Locate the cell with the specified text and output its [X, Y] center coordinate. 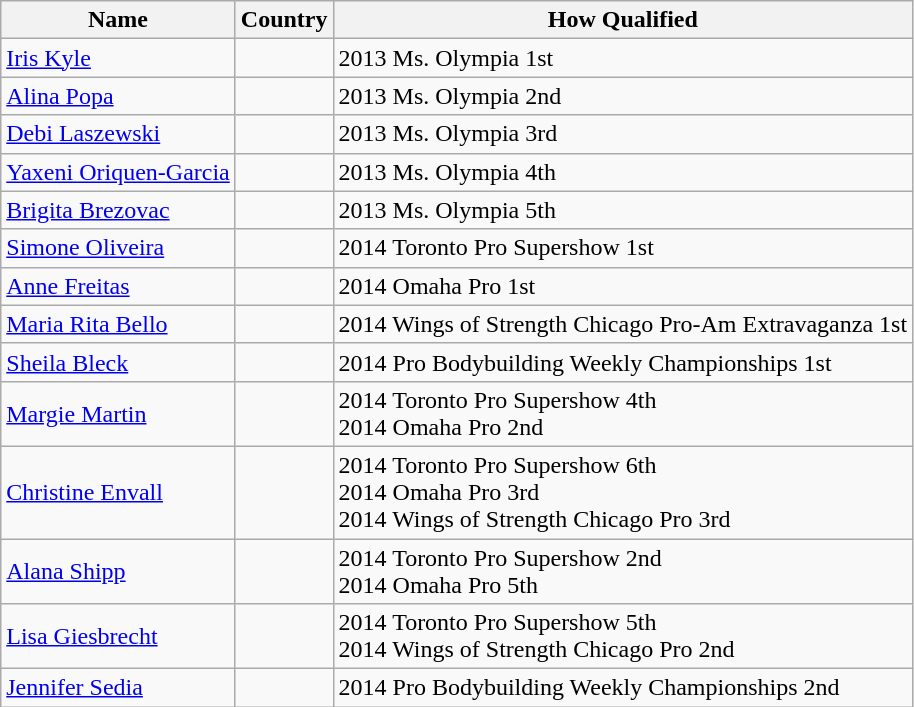
2014 Pro Bodybuilding Weekly Championships 1st [623, 362]
2013 Ms. Olympia 4th [623, 172]
Simone Oliveira [118, 248]
2014 Toronto Pro Supershow 4th2014 Omaha Pro 2nd [623, 414]
Jennifer Sedia [118, 688]
Alana Shipp [118, 570]
2014 Wings of Strength Chicago Pro-Am Extravaganza 1st [623, 324]
2014 Toronto Pro Supershow 6th2014 Omaha Pro 3rd2014 Wings of Strength Chicago Pro 3rd [623, 492]
Brigita Brezovac [118, 210]
2013 Ms. Olympia 5th [623, 210]
Margie Martin [118, 414]
2013 Ms. Olympia 3rd [623, 134]
Name [118, 20]
Iris Kyle [118, 58]
How Qualified [623, 20]
2013 Ms. Olympia 1st [623, 58]
2014 Toronto Pro Supershow 1st [623, 248]
Yaxeni Oriquen-Garcia [118, 172]
2013 Ms. Olympia 2nd [623, 96]
Country [284, 20]
Debi Laszewski [118, 134]
2014 Toronto Pro Supershow 2nd2014 Omaha Pro 5th [623, 570]
2014 Omaha Pro 1st [623, 286]
Maria Rita Bello [118, 324]
Anne Freitas [118, 286]
2014 Pro Bodybuilding Weekly Championships 2nd [623, 688]
Lisa Giesbrecht [118, 636]
2014 Toronto Pro Supershow 5th2014 Wings of Strength Chicago Pro 2nd [623, 636]
Alina Popa [118, 96]
Christine Envall [118, 492]
Sheila Bleck [118, 362]
